From the cell containing the given text, extract its center point as (X, Y) coordinate. 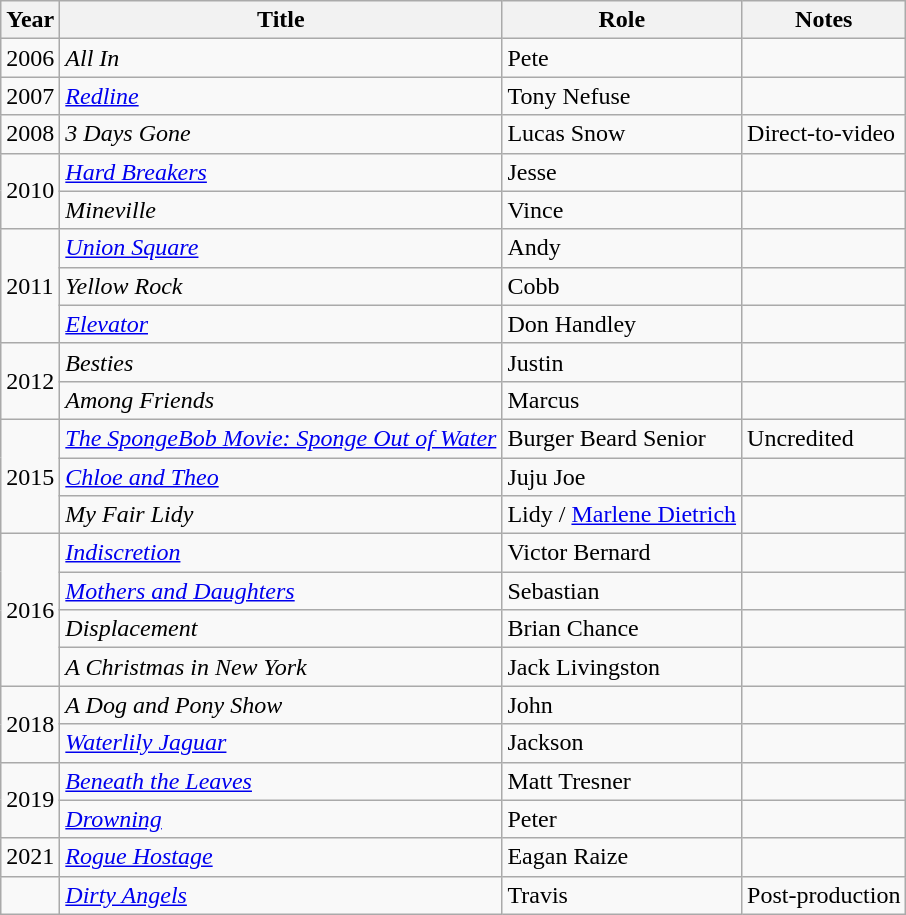
Matt Tresner (622, 781)
All In (281, 58)
Elevator (281, 324)
Role (622, 20)
2016 (30, 610)
2008 (30, 134)
3 Days Gone (281, 134)
Displacement (281, 629)
Andy (622, 248)
2011 (30, 286)
2012 (30, 381)
The SpongeBob Movie: Sponge Out of Water (281, 438)
Lucas Snow (622, 134)
Chloe and Theo (281, 477)
Pete (622, 58)
2018 (30, 724)
Travis (622, 895)
Drowning (281, 819)
Post-production (824, 895)
Marcus (622, 400)
Rogue Hostage (281, 857)
My Fair Lidy (281, 515)
Juju Joe (622, 477)
Peter (622, 819)
2015 (30, 476)
Title (281, 20)
Dirty Angels (281, 895)
Jackson (622, 743)
2021 (30, 857)
Besties (281, 362)
Jesse (622, 172)
Sebastian (622, 591)
Victor Bernard (622, 553)
2006 (30, 58)
Notes (824, 20)
A Dog and Pony Show (281, 705)
Jack Livingston (622, 667)
Hard Breakers (281, 172)
Indiscretion (281, 553)
Mothers and Daughters (281, 591)
2007 (30, 96)
Cobb (622, 286)
Waterlily Jaguar (281, 743)
2019 (30, 800)
Burger Beard Senior (622, 438)
Brian Chance (622, 629)
Redline (281, 96)
Tony Nefuse (622, 96)
John (622, 705)
Direct-to-video (824, 134)
Union Square (281, 248)
Uncredited (824, 438)
Eagan Raize (622, 857)
Mineville (281, 210)
Don Handley (622, 324)
Among Friends (281, 400)
Justin (622, 362)
Lidy / Marlene Dietrich (622, 515)
A Christmas in New York (281, 667)
Year (30, 20)
Vince (622, 210)
2010 (30, 191)
Yellow Rock (281, 286)
Beneath the Leaves (281, 781)
